Identify which cell holds the provided text, then report its [X, Y] central coordinate. 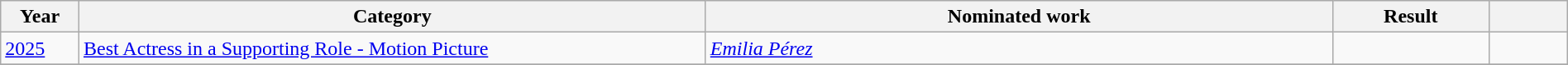
Best Actress in a Supporting Role - Motion Picture [392, 48]
Result [1411, 17]
2025 [40, 48]
Nominated work [1019, 17]
Emilia Pérez [1019, 48]
Year [40, 17]
Category [392, 17]
